Locate the cell with the specified text and output its (x, y) center coordinate. 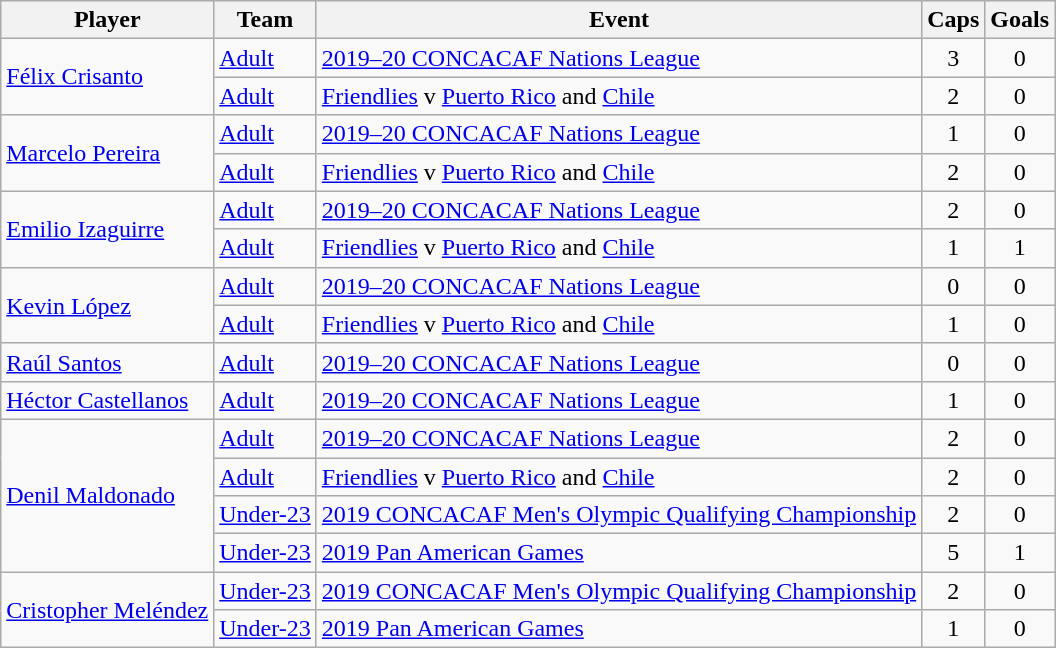
Héctor Castellanos (108, 400)
Félix Crisanto (108, 77)
Player (108, 20)
Caps (954, 20)
Marcelo Pereira (108, 153)
Team (266, 20)
3 (954, 58)
Event (618, 20)
5 (954, 553)
Cristopher Meléndez (108, 610)
Denil Maldonado (108, 495)
Emilio Izaguirre (108, 229)
Raúl Santos (108, 362)
Goals (1020, 20)
Kevin López (108, 305)
